Provide the [X, Y] coordinate of the cell's center where the given text is located.  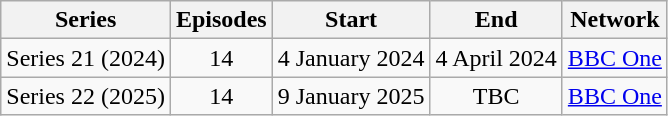
4 April 2024 [496, 58]
Episodes [221, 20]
Series 22 (2025) [86, 96]
End [496, 20]
Series [86, 20]
4 January 2024 [351, 58]
Network [614, 20]
9 January 2025 [351, 96]
TBC [496, 96]
Start [351, 20]
Series 21 (2024) [86, 58]
